For the text-containing cell, return its midpoint in [X, Y] coordinate format. 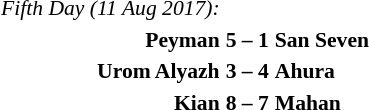
Urom Alyazh [111, 71]
Peyman [111, 40]
5 – 1 [247, 40]
3 – 4 [247, 71]
